For the text-containing cell, return its midpoint in (X, Y) coordinate format. 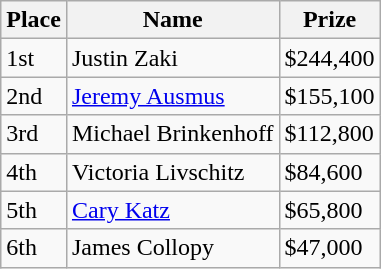
Justin Zaki (172, 58)
Prize (330, 20)
$47,000 (330, 248)
6th (34, 248)
3rd (34, 134)
$155,100 (330, 96)
Name (172, 20)
$112,800 (330, 134)
$84,600 (330, 172)
Victoria Livschitz (172, 172)
Cary Katz (172, 210)
4th (34, 172)
1st (34, 58)
Michael Brinkenhoff (172, 134)
Jeremy Ausmus (172, 96)
$244,400 (330, 58)
$65,800 (330, 210)
James Collopy (172, 248)
5th (34, 210)
Place (34, 20)
2nd (34, 96)
